Locate the cell with the specified text and output its (X, Y) center coordinate. 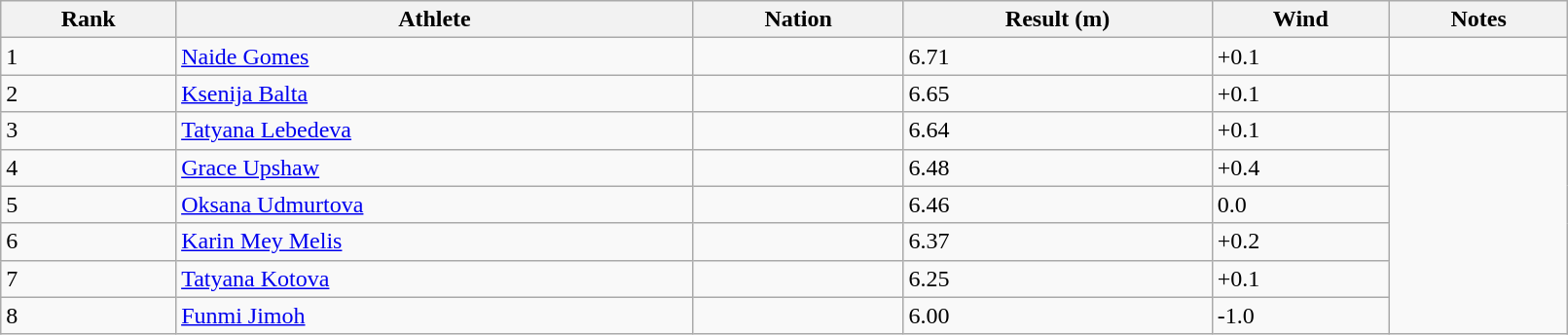
7 (89, 279)
Athlete (435, 19)
8 (89, 316)
0.0 (1300, 205)
6.25 (1057, 279)
6.48 (1057, 167)
Karin Mey Melis (435, 242)
Tatyana Lebedeva (435, 130)
6 (89, 242)
5 (89, 205)
Result (m) (1057, 19)
4 (89, 167)
6.37 (1057, 242)
+0.2 (1300, 242)
Wind (1300, 19)
2 (89, 93)
Grace Upshaw (435, 167)
Ksenija Balta (435, 93)
6.65 (1057, 93)
3 (89, 130)
6.46 (1057, 205)
-1.0 (1300, 316)
6.71 (1057, 56)
Funmi Jimoh (435, 316)
Notes (1477, 19)
+0.4 (1300, 167)
6.64 (1057, 130)
Oksana Udmurtova (435, 205)
Nation (798, 19)
6.00 (1057, 316)
1 (89, 56)
Tatyana Kotova (435, 279)
Naide Gomes (435, 56)
Rank (89, 19)
